From the cell containing the given text, extract its center point as [X, Y] coordinate. 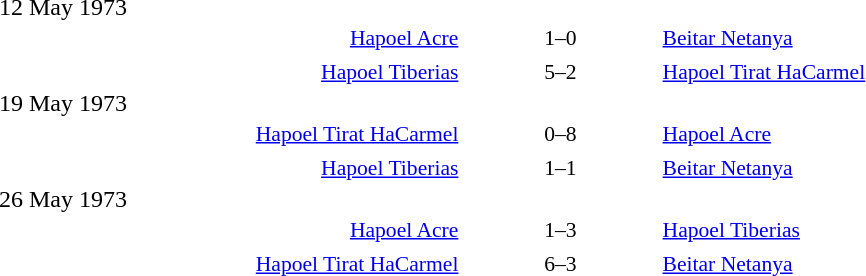
0–8 [560, 134]
5–2 [560, 72]
1–0 [560, 38]
1–1 [560, 168]
1–3 [560, 230]
